Capture the cell that displays the provided text and extract its (x, y) central coordinate. 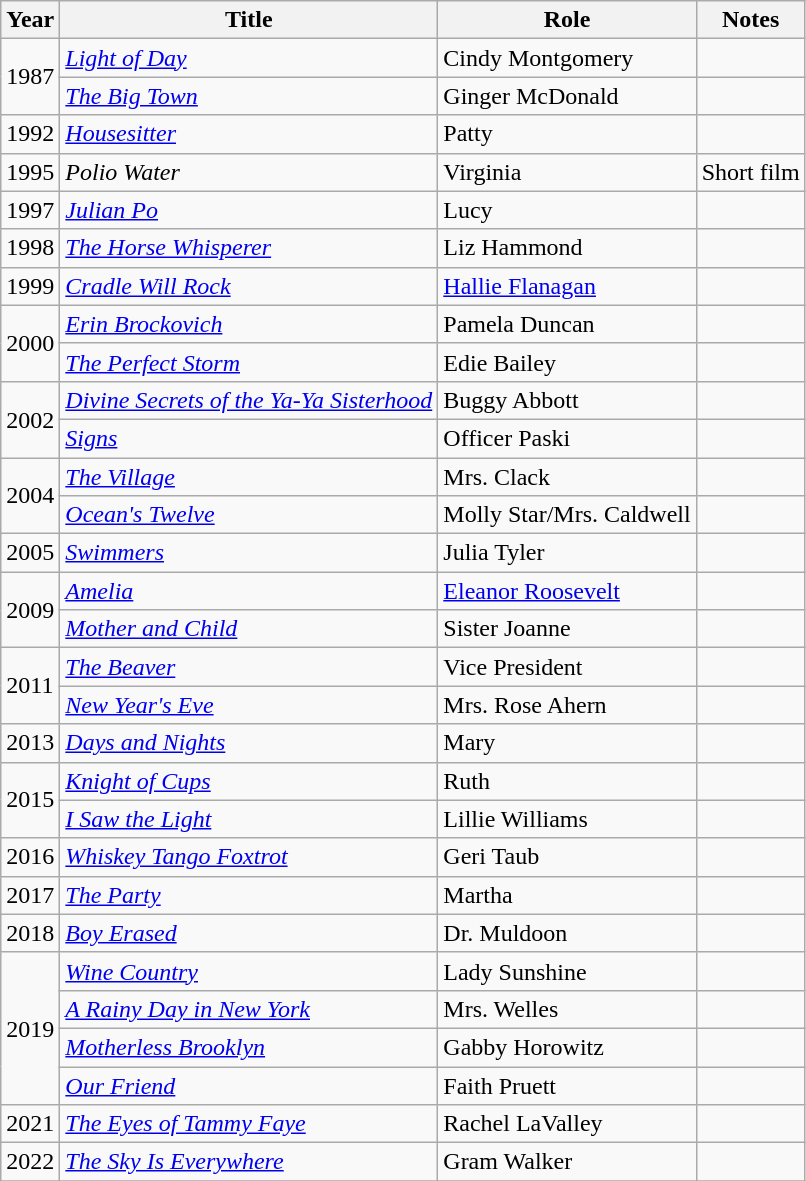
2013 (30, 743)
Cradle Will Rock (249, 286)
2022 (30, 1162)
Gabby Horowitz (567, 1047)
The Party (249, 895)
Hallie Flanagan (567, 286)
Divine Secrets of the Ya-Ya Sisterhood (249, 400)
The Sky Is Everywhere (249, 1162)
2009 (30, 610)
Faith Pruett (567, 1085)
Amelia (249, 591)
Role (567, 20)
The Horse Whisperer (249, 248)
Sister Joanne (567, 629)
Ocean's Twelve (249, 515)
Liz Hammond (567, 248)
Ruth (567, 781)
1987 (30, 77)
Geri Taub (567, 857)
Lillie Williams (567, 819)
A Rainy Day in New York (249, 1009)
Gram Walker (567, 1162)
1997 (30, 210)
Lucy (567, 210)
2002 (30, 419)
Edie Bailey (567, 362)
Eleanor Roosevelt (567, 591)
Boy Erased (249, 933)
Short film (750, 172)
Buggy Abbott (567, 400)
Mother and Child (249, 629)
2021 (30, 1124)
Mrs. Welles (567, 1009)
Julia Tyler (567, 553)
2004 (30, 496)
2018 (30, 933)
The Big Town (249, 96)
Mary (567, 743)
Lady Sunshine (567, 971)
Signs (249, 438)
2011 (30, 686)
2016 (30, 857)
2015 (30, 800)
Days and Nights (249, 743)
2019 (30, 1028)
Martha (567, 895)
The Perfect Storm (249, 362)
Mrs. Clack (567, 477)
Notes (750, 20)
The Eyes of Tammy Faye (249, 1124)
1995 (30, 172)
Whiskey Tango Foxtrot (249, 857)
The Village (249, 477)
Patty (567, 134)
Vice President (567, 667)
Rachel LaValley (567, 1124)
Our Friend (249, 1085)
Mrs. Rose Ahern (567, 705)
2017 (30, 895)
Knight of Cups (249, 781)
Motherless Brooklyn (249, 1047)
2005 (30, 553)
Cindy Montgomery (567, 58)
2000 (30, 343)
Officer Paski (567, 438)
I Saw the Light (249, 819)
Title (249, 20)
Swimmers (249, 553)
Polio Water (249, 172)
Julian Po (249, 210)
1998 (30, 248)
Dr. Muldoon (567, 933)
New Year's Eve (249, 705)
1992 (30, 134)
Erin Brockovich (249, 324)
1999 (30, 286)
Virginia (567, 172)
Housesitter (249, 134)
Ginger McDonald (567, 96)
Wine Country (249, 971)
Pamela Duncan (567, 324)
The Beaver (249, 667)
Molly Star/Mrs. Caldwell (567, 515)
Year (30, 20)
Light of Day (249, 58)
